Capture the cell that displays the provided text and extract its [X, Y] central coordinate. 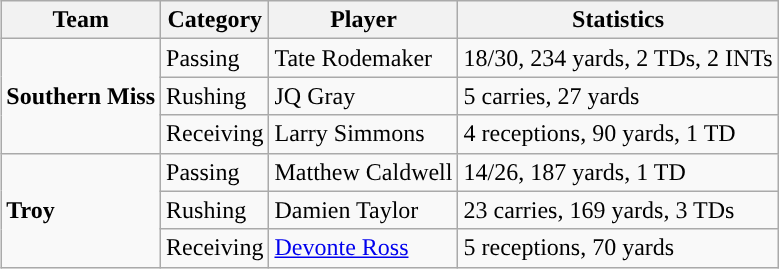
Statistics [618, 20]
Player [364, 20]
Team [81, 20]
14/26, 187 yards, 1 TD [618, 172]
5 receptions, 70 yards [618, 248]
Damien Taylor [364, 210]
18/30, 234 yards, 2 TDs, 2 INTs [618, 58]
4 receptions, 90 yards, 1 TD [618, 134]
JQ Gray [364, 96]
Devonte Ross [364, 248]
Matthew Caldwell [364, 172]
Troy [81, 210]
23 carries, 169 yards, 3 TDs [618, 210]
Larry Simmons [364, 134]
Tate Rodemaker [364, 58]
Category [215, 20]
5 carries, 27 yards [618, 96]
Southern Miss [81, 96]
